Scan for the cell matching the given text and deliver its [x, y] coordinate at center. 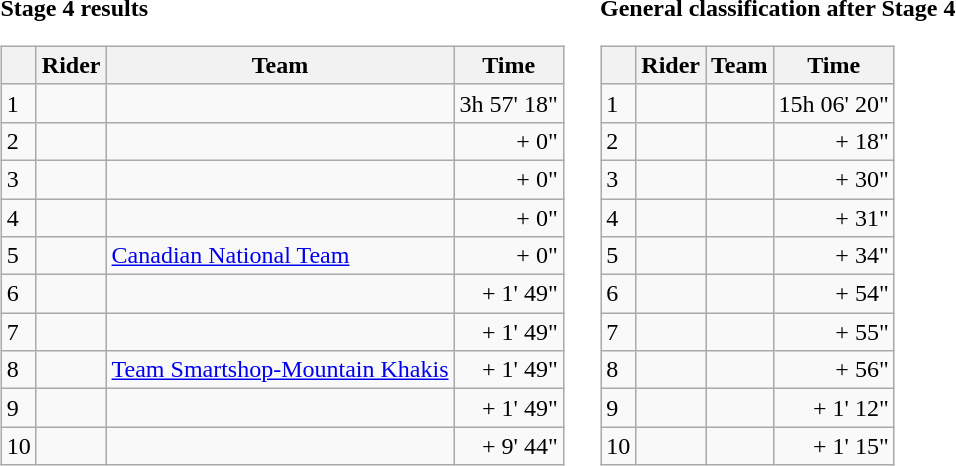
+ 31" [834, 217]
Canadian National Team [280, 256]
+ 18" [834, 141]
3h 57' 18" [508, 103]
+ 56" [834, 370]
+ 34" [834, 256]
+ 1' 15" [834, 446]
+ 55" [834, 332]
+ 54" [834, 294]
+ 1' 12" [834, 408]
Team Smartshop-Mountain Khakis [280, 370]
15h 06' 20" [834, 103]
+ 9' 44" [508, 446]
+ 30" [834, 179]
